From the cell containing the given text, extract its center point as [X, Y] coordinate. 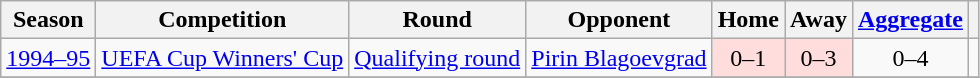
Away [818, 20]
1994–95 [48, 58]
Round [438, 20]
Home [748, 20]
0–1 [748, 58]
Competition [222, 20]
Aggregate [910, 20]
Pirin Blagoevgrad [619, 58]
UEFA Cup Winners' Cup [222, 58]
Opponent [619, 20]
Season [48, 20]
0–3 [818, 58]
Qualifying round [438, 58]
0–4 [910, 58]
